Pinpoint the cell where the given text exists, returning its [X, Y] midpoint coordinate. 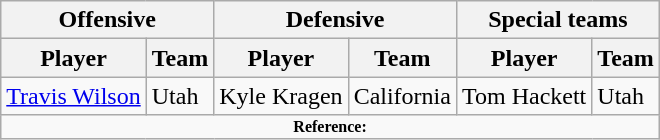
California [402, 96]
Offensive [108, 20]
Reference: [330, 127]
Defensive [336, 20]
Special teams [558, 20]
Kyle Kragen [281, 96]
Travis Wilson [74, 96]
Tom Hackett [524, 96]
